For the text-containing cell, return its midpoint in (x, y) coordinate format. 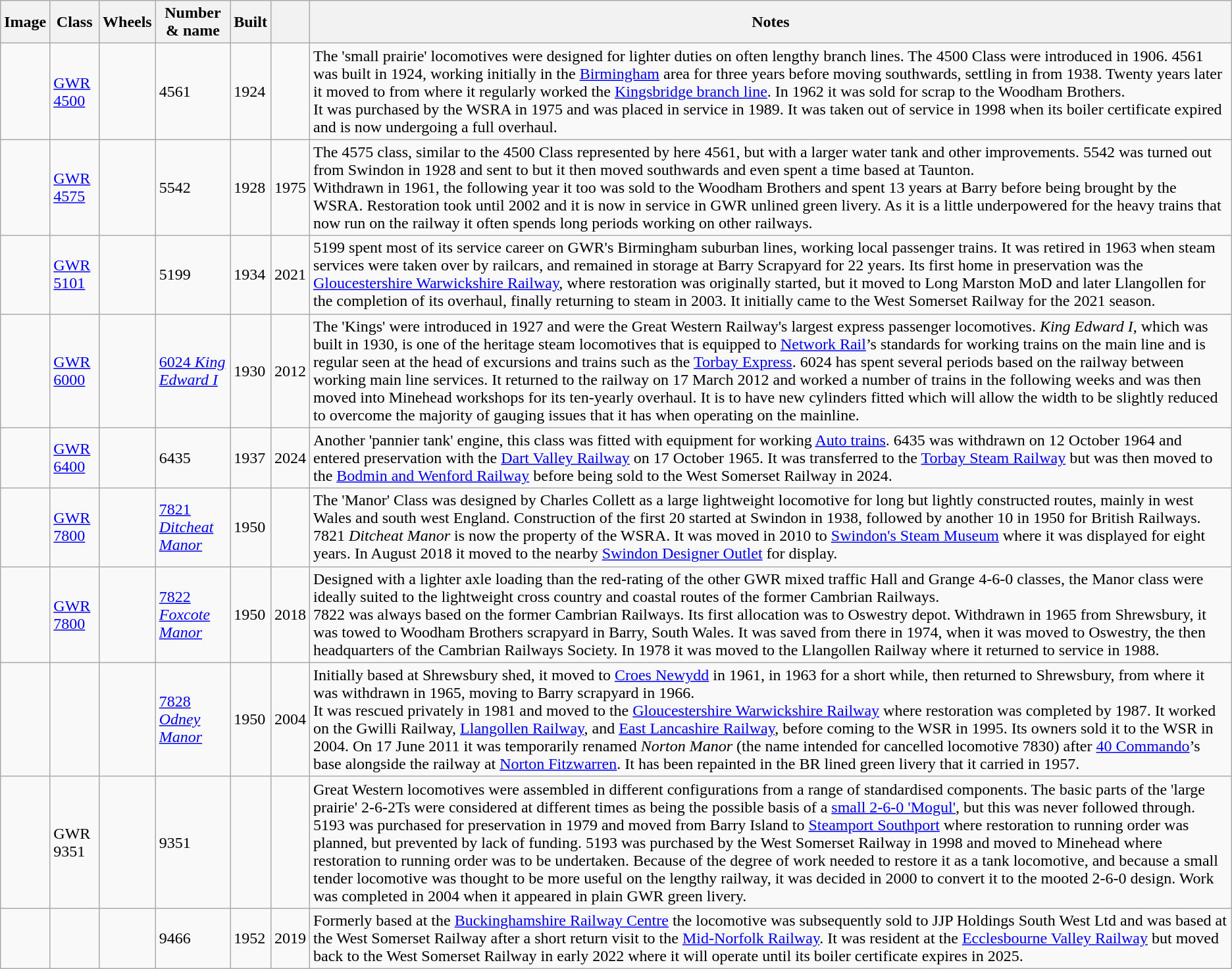
6024 King Edward I (192, 371)
GWR 5101 (75, 275)
7828 Odney Manor (192, 720)
GWR 9351 (75, 842)
2012 (290, 371)
4561 (192, 91)
1924 (251, 91)
1952 (251, 938)
9351 (192, 842)
2018 (290, 614)
7821 Ditcheat Manor (192, 528)
1928 (251, 187)
1930 (251, 371)
1975 (290, 187)
Built (251, 22)
2004 (290, 720)
Class (75, 22)
Notes (771, 22)
2021 (290, 275)
GWR 6400 (75, 458)
GWR 6000 (75, 371)
1937 (251, 458)
2024 (290, 458)
Image (25, 22)
5542 (192, 187)
Number & name (192, 22)
GWR 4500 (75, 91)
2019 (290, 938)
7822 Foxcote Manor (192, 614)
Wheels (128, 22)
1934 (251, 275)
GWR 4575 (75, 187)
9466 (192, 938)
5199 (192, 275)
6435 (192, 458)
